Capture the cell that displays the provided text and extract its [x, y] central coordinate. 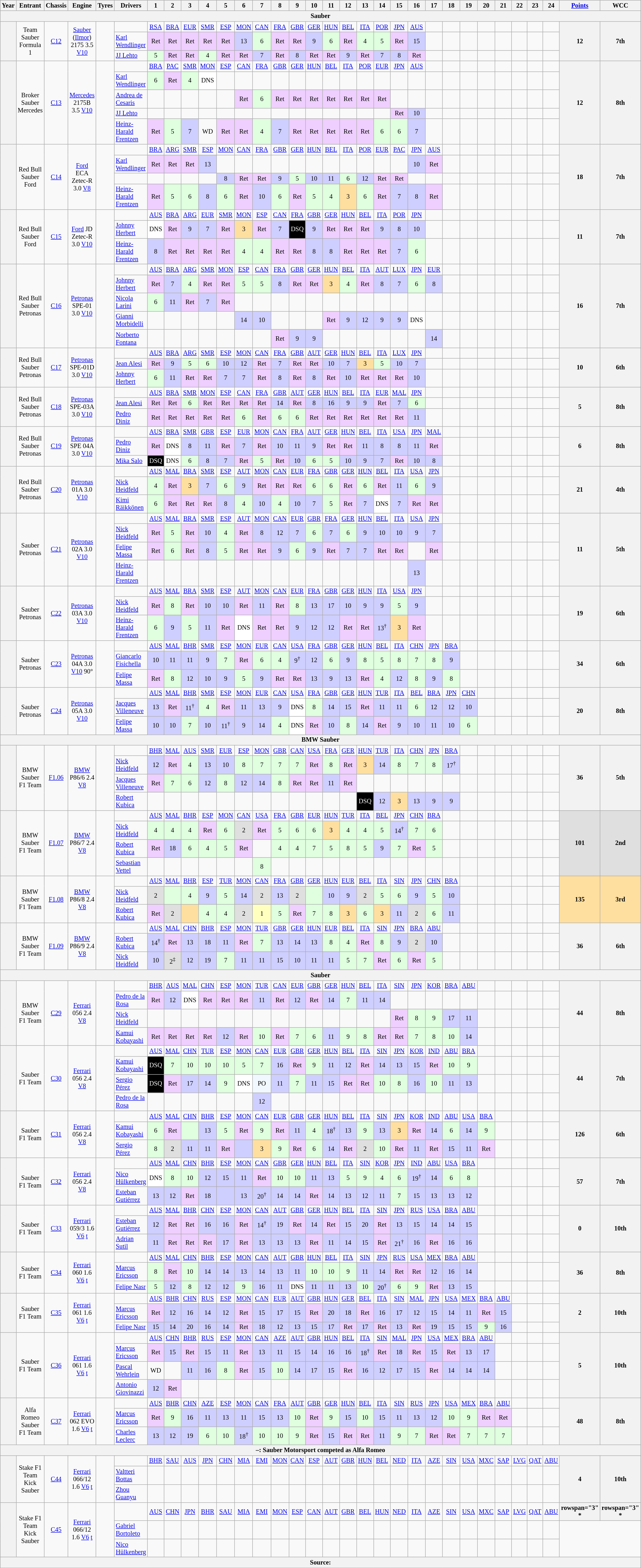
C15 [56, 237]
–: Sauber Motorsport competed as Alfa Romeo [321, 1450]
C23 [56, 664]
C34 [56, 1272]
BMW Sauber [321, 740]
Norberto Fontana [131, 338]
Petronas 01A 3.0 V10 [82, 489]
C17 [56, 368]
BMW P86/6 2.4 V8 [82, 778]
WCC [620, 5]
C44 [56, 1479]
BMW P86/8 2.4 V8 [82, 899]
BMW P86/9 2.4 V8 [82, 946]
C14 [56, 177]
Petronas 03A 3.0 V10 [82, 613]
Petronas 05A 3.0 V10 [82, 711]
C16 [56, 306]
Charles Leclerc [131, 1436]
Alfa Romeo Sauber F1 Team [30, 1421]
Mercedes 2175B 3.5 V10 [82, 103]
C35 [56, 1313]
PO [262, 1084]
RSA [156, 27]
C36 [56, 1365]
C45 [56, 1529]
Entrant [30, 5]
C31 [56, 1134]
BMW P86/7 2.4 V8 [82, 843]
Zhou Guanyu [131, 1493]
23 [535, 5]
Gianni Morbidelli [131, 320]
C32 [56, 1182]
3rd [620, 899]
C33 [56, 1228]
Kimi Räikkönen [131, 504]
C12 [56, 41]
Petronas 02A 3.0 V10 [82, 549]
C13 [56, 103]
48 [580, 1421]
Petronas SPE-03A 3.0 V10 [82, 407]
C24 [56, 711]
13† [382, 628]
Petronas SPE 04A 3.0 V10 [82, 446]
Andrea de Cesaris [131, 99]
Sebastian Vettel [131, 866]
Pascal Wehrlein [131, 1370]
57 [580, 1182]
C18 [56, 407]
Gabriel Bortoleto [131, 1530]
Drivers [131, 5]
24 [551, 5]
Antonio Giovinazzi [131, 1389]
Petronas 04A 3.0 V10 90° [82, 664]
Tyres [105, 5]
19† [417, 1178]
9† [297, 660]
Giancarlo Fisichella [131, 660]
101 [580, 843]
F1.08 [56, 899]
4th [620, 489]
Year [8, 5]
Petronas SPE-01 3.0 V10 [82, 306]
C22 [56, 613]
0 [580, 1228]
Team Sauber Formula 1 [30, 41]
Sauber (Ilmor) 2175 3.5 V10 [82, 41]
C29 [56, 1013]
126 [580, 1134]
Ferrari 059/3 1.6 V6 t [82, 1228]
22 [519, 5]
F1.06 [56, 778]
Ferrari 062 EVO 1.6 V6 t [82, 1421]
Engine [82, 5]
C20 [56, 489]
Ferrari 060 1.6 V6 t [82, 1272]
Petronas SPE-01D 3.0 V10 [82, 368]
Broker Sauber Mercedes [30, 103]
C37 [56, 1421]
Points [580, 5]
Adrian Sutil [131, 1243]
2nd [620, 843]
2‡ [172, 961]
135 [580, 899]
C19 [56, 446]
C21 [56, 549]
Mika Salo [131, 461]
Source: [321, 1562]
34 [580, 664]
17† [451, 765]
F1.09 [56, 946]
Valtteri Bottas [131, 1475]
C30 [56, 1078]
Ford ECA Zetec-R 3.0 V8 [82, 177]
F1.07 [56, 843]
Ford JD Zetec-R 3.0 V10 [82, 237]
Nicola Larini [131, 302]
Chassis [56, 5]
21† [399, 1243]
